Output the [x, y] coordinate of the center of the cell containing the given text.  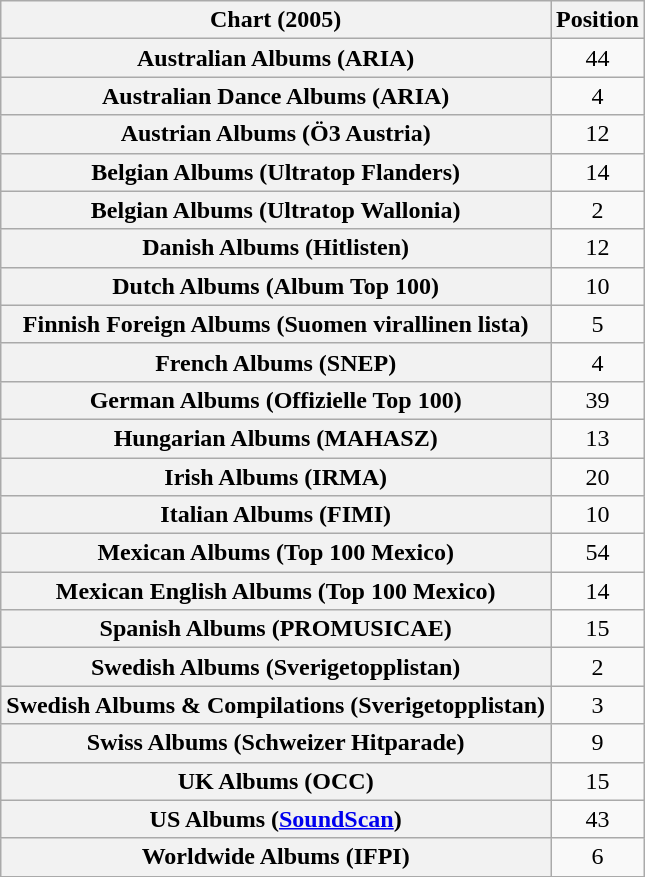
French Albums (SNEP) [276, 362]
43 [598, 819]
Italian Albums (FIMI) [276, 515]
Danish Albums (Hitlisten) [276, 248]
US Albums (SoundScan) [276, 819]
Swedish Albums & Compilations (Sverigetopplistan) [276, 705]
54 [598, 553]
44 [598, 58]
German Albums (Offizielle Top 100) [276, 400]
Irish Albums (IRMA) [276, 477]
Hungarian Albums (MAHASZ) [276, 438]
Swedish Albums (Sverigetopplistan) [276, 667]
3 [598, 705]
Dutch Albums (Album Top 100) [276, 286]
Belgian Albums (Ultratop Wallonia) [276, 210]
UK Albums (OCC) [276, 781]
20 [598, 477]
Spanish Albums (PROMUSICAE) [276, 629]
Swiss Albums (Schweizer Hitparade) [276, 743]
Position [598, 20]
Australian Dance Albums (ARIA) [276, 96]
Worldwide Albums (IFPI) [276, 857]
Belgian Albums (Ultratop Flanders) [276, 172]
Austrian Albums (Ö3 Austria) [276, 134]
9 [598, 743]
Australian Albums (ARIA) [276, 58]
39 [598, 400]
6 [598, 857]
Mexican Albums (Top 100 Mexico) [276, 553]
5 [598, 324]
Chart (2005) [276, 20]
Mexican English Albums (Top 100 Mexico) [276, 591]
13 [598, 438]
Finnish Foreign Albums (Suomen virallinen lista) [276, 324]
